Find where the given text appears and provide that cell's center as (X, Y) coordinate. 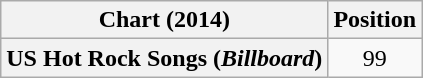
Chart (2014) (164, 20)
99 (375, 58)
US Hot Rock Songs (Billboard) (164, 58)
Position (375, 20)
